Determine the [X, Y] coordinate at the center of the cell enclosing the given text.  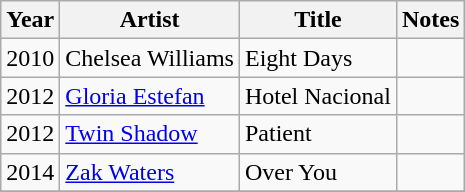
Over You [318, 172]
2014 [30, 172]
Patient [318, 134]
Twin Shadow [150, 134]
Gloria Estefan [150, 96]
Chelsea Williams [150, 58]
Notes [430, 20]
Hotel Nacional [318, 96]
2010 [30, 58]
Zak Waters [150, 172]
Artist [150, 20]
Title [318, 20]
Year [30, 20]
Eight Days [318, 58]
